Detect which cell encompasses the target text, then output its [X, Y] center coordinate. 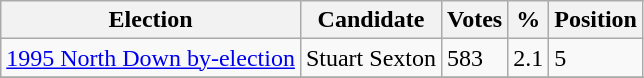
% [528, 20]
583 [474, 58]
Position [596, 20]
Votes [474, 20]
2.1 [528, 58]
Stuart Sexton [370, 58]
Election [151, 20]
1995 North Down by-election [151, 58]
5 [596, 58]
Candidate [370, 20]
